Detect which cell encompasses the target text, then output its [x, y] center coordinate. 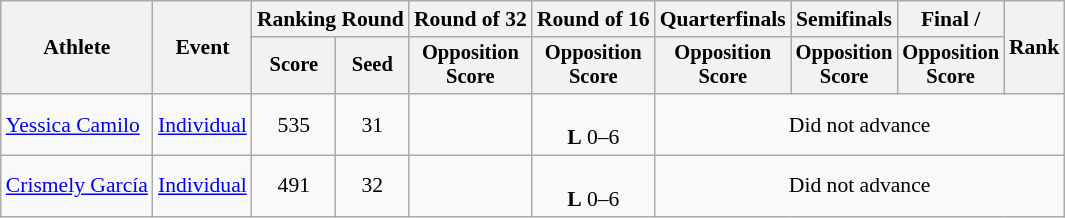
491 [294, 186]
Round of 16 [594, 19]
Seed [372, 66]
31 [372, 124]
Final / [950, 19]
Round of 32 [470, 19]
Yessica Camilo [77, 124]
Score [294, 66]
Quarterfinals [723, 19]
32 [372, 186]
Event [202, 48]
535 [294, 124]
Crismely García [77, 186]
Semifinals [844, 19]
Rank [1034, 48]
Athlete [77, 48]
Ranking Round [330, 19]
